Output the (x, y) coordinate of the center of the cell containing the given text.  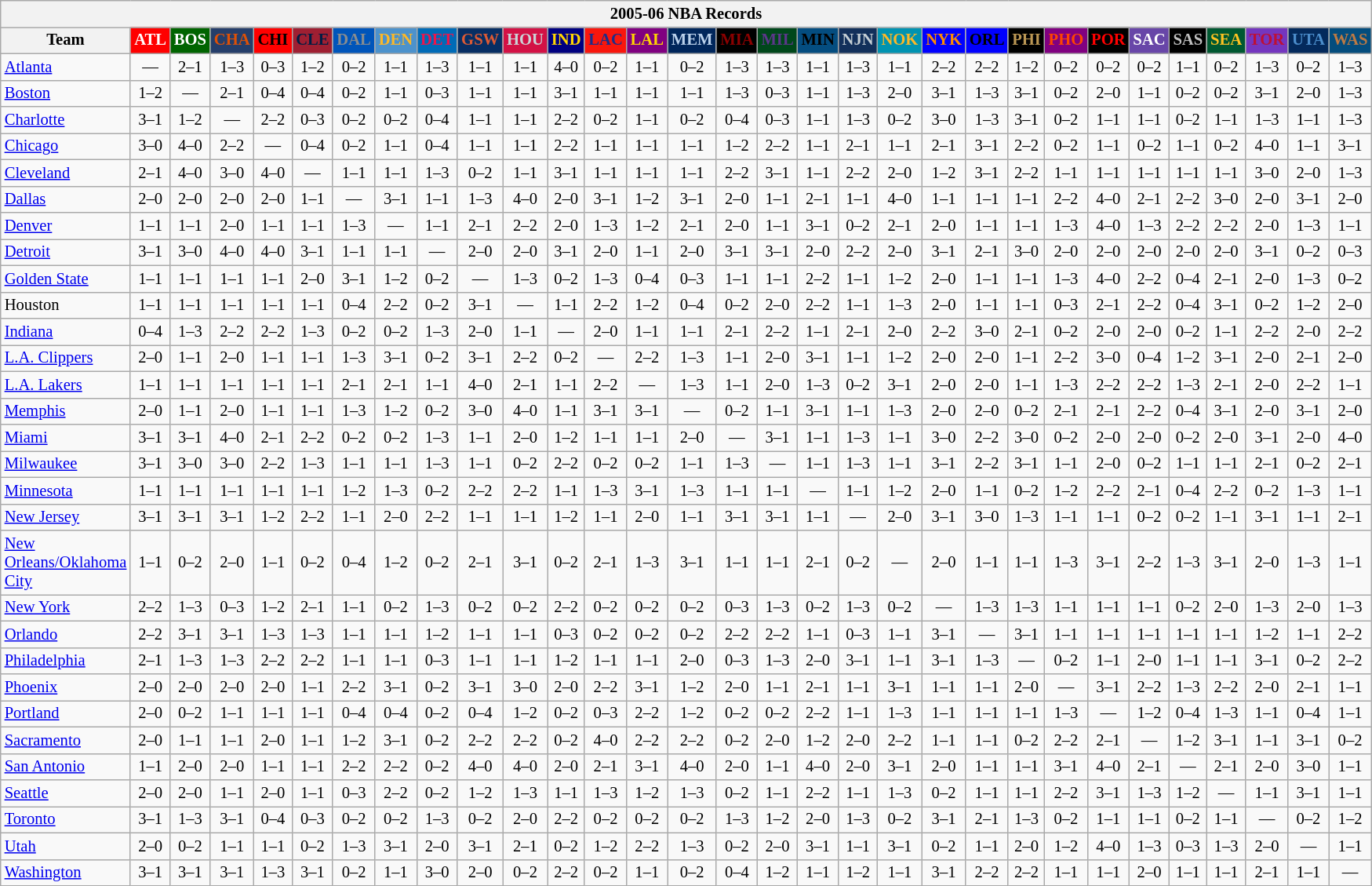
NYK (944, 40)
Minnesota (66, 490)
POR (1108, 40)
ATL (151, 40)
LAL (647, 40)
Team (66, 40)
Phoenix (66, 687)
IND (566, 40)
Memphis (66, 411)
WAS (1350, 40)
Utah (66, 846)
ORL (987, 40)
Indiana (66, 332)
Washington (66, 873)
L.A. Lakers (66, 385)
MIA (737, 40)
DAL (353, 40)
MIN (818, 40)
BOS (190, 40)
Boston (66, 93)
PHO (1066, 40)
Chicago (66, 146)
NJN (858, 40)
L.A. Clippers (66, 358)
HOU (526, 40)
Miami (66, 437)
SAS (1188, 40)
Cleveland (66, 173)
Houston (66, 305)
Atlanta (66, 67)
CHI (273, 40)
UTA (1308, 40)
SEA (1226, 40)
PHI (1026, 40)
Dallas (66, 199)
Charlotte (66, 120)
Orlando (66, 634)
Portland (66, 713)
CHA (232, 40)
SAC (1148, 40)
MIL (778, 40)
2005-06 NBA Records (686, 13)
LAC (606, 40)
New Jersey (66, 517)
Golden State (66, 279)
New York (66, 607)
New Orleans/Oklahoma City (66, 563)
CLE (312, 40)
GSW (480, 40)
MEM (692, 40)
Milwaukee (66, 464)
Toronto (66, 819)
San Antonio (66, 767)
DET (437, 40)
Seattle (66, 793)
Sacramento (66, 740)
NOK (901, 40)
TOR (1267, 40)
Denver (66, 225)
Detroit (66, 252)
Philadelphia (66, 661)
DEN (395, 40)
